Scan for the cell matching the given text and deliver its (x, y) coordinate at center. 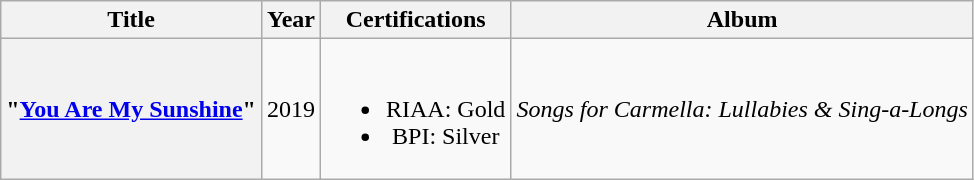
Album (742, 20)
Title (132, 20)
"You Are My Sunshine" (132, 109)
RIAA: GoldBPI: Silver (416, 109)
2019 (290, 109)
Year (290, 20)
Songs for Carmella: Lullabies & Sing-a-Longs (742, 109)
Certifications (416, 20)
